Detect which cell encompasses the target text, then output its (X, Y) center coordinate. 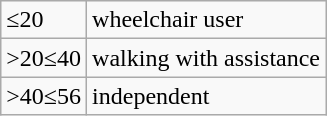
independent (206, 96)
≤20 (44, 20)
>20≤40 (44, 58)
>40≤56 (44, 96)
walking with assistance (206, 58)
wheelchair user (206, 20)
